Provide the (x, y) coordinate of the cell's center where the given text is located.  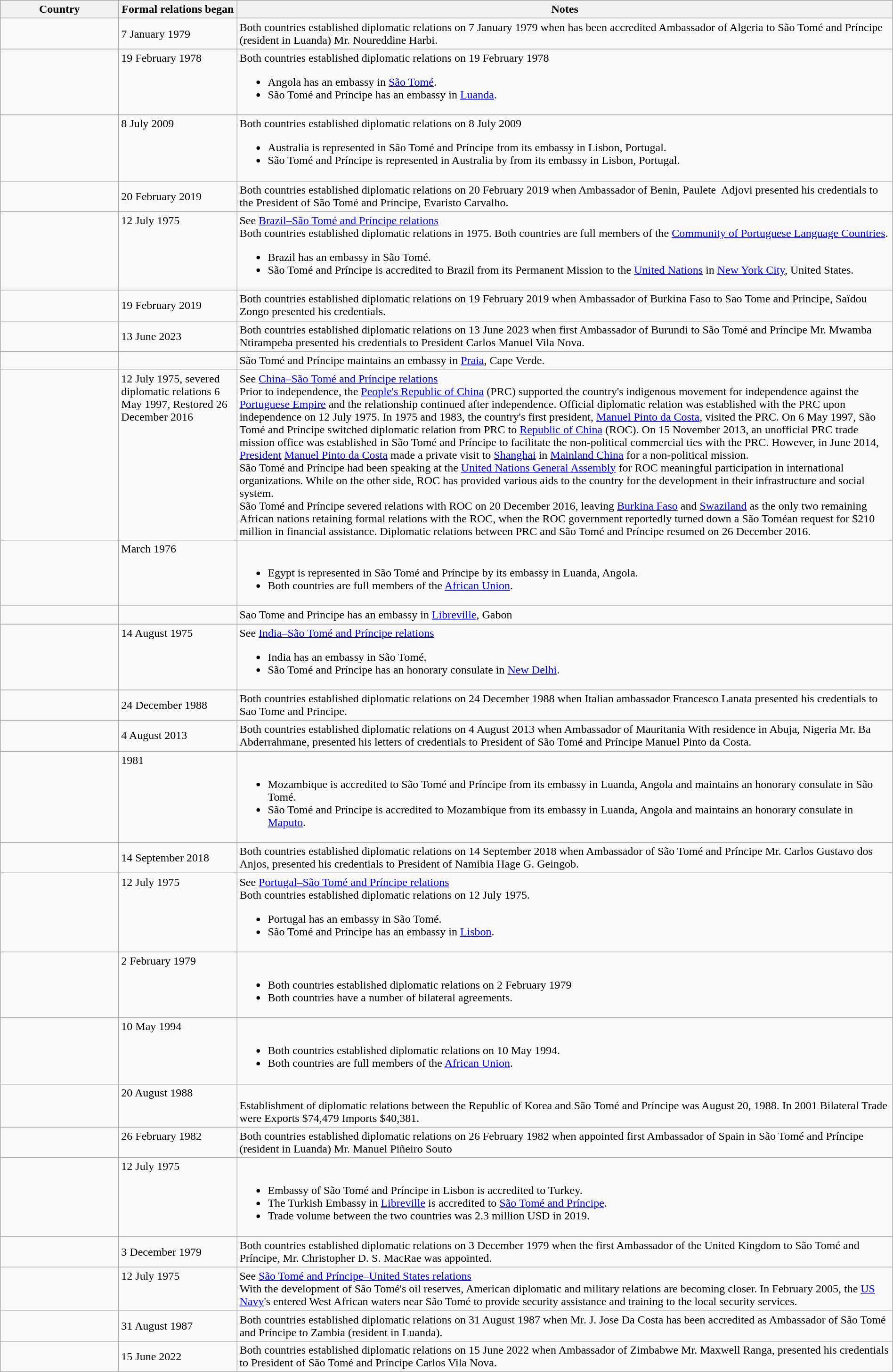
Both countries established diplomatic relations on 10 May 1994.Both countries are full members of the African Union. (565, 1051)
Egypt is represented in São Tomé and Príncipe by its embassy in Luanda, Angola.Both countries are full members of the African Union. (565, 573)
15 June 2022 (178, 1356)
See India–São Tomé and Príncipe relationsIndia has an embassy in São Tomé.São Tomé and Príncipe has an honorary consulate in New Delhi. (565, 657)
14 August 1975 (178, 657)
20 August 1988 (178, 1105)
Country (59, 9)
14 September 2018 (178, 858)
São Tomé and Príncipe maintains an embassy in Praia, Cape Verde. (565, 360)
Formal relations began (178, 9)
13 June 2023 (178, 336)
24 December 1988 (178, 706)
March 1976 (178, 573)
26 February 1982 (178, 1143)
3 December 1979 (178, 1252)
12 July 1975, severed diplomatic relations 6 May 1997, Restored 26 December 2016 (178, 455)
4 August 2013 (178, 736)
2 February 1979 (178, 985)
Both countries established diplomatic relations on 2 February 1979Both countries have a number of bilateral agreements. (565, 985)
19 February 1978 (178, 82)
1981 (178, 797)
31 August 1987 (178, 1325)
Both countries established diplomatic relations on 19 February 1978Angola has an embassy in São Tomé.São Tomé and Príncipe has an embassy in Luanda. (565, 82)
7 January 1979 (178, 34)
8 July 2009 (178, 148)
19 February 2019 (178, 305)
Notes (565, 9)
Sao Tome and Principe has an embassy in Libreville, Gabon (565, 615)
20 February 2019 (178, 196)
10 May 1994 (178, 1051)
